Scan for the cell matching the given text and deliver its [X, Y] coordinate at center. 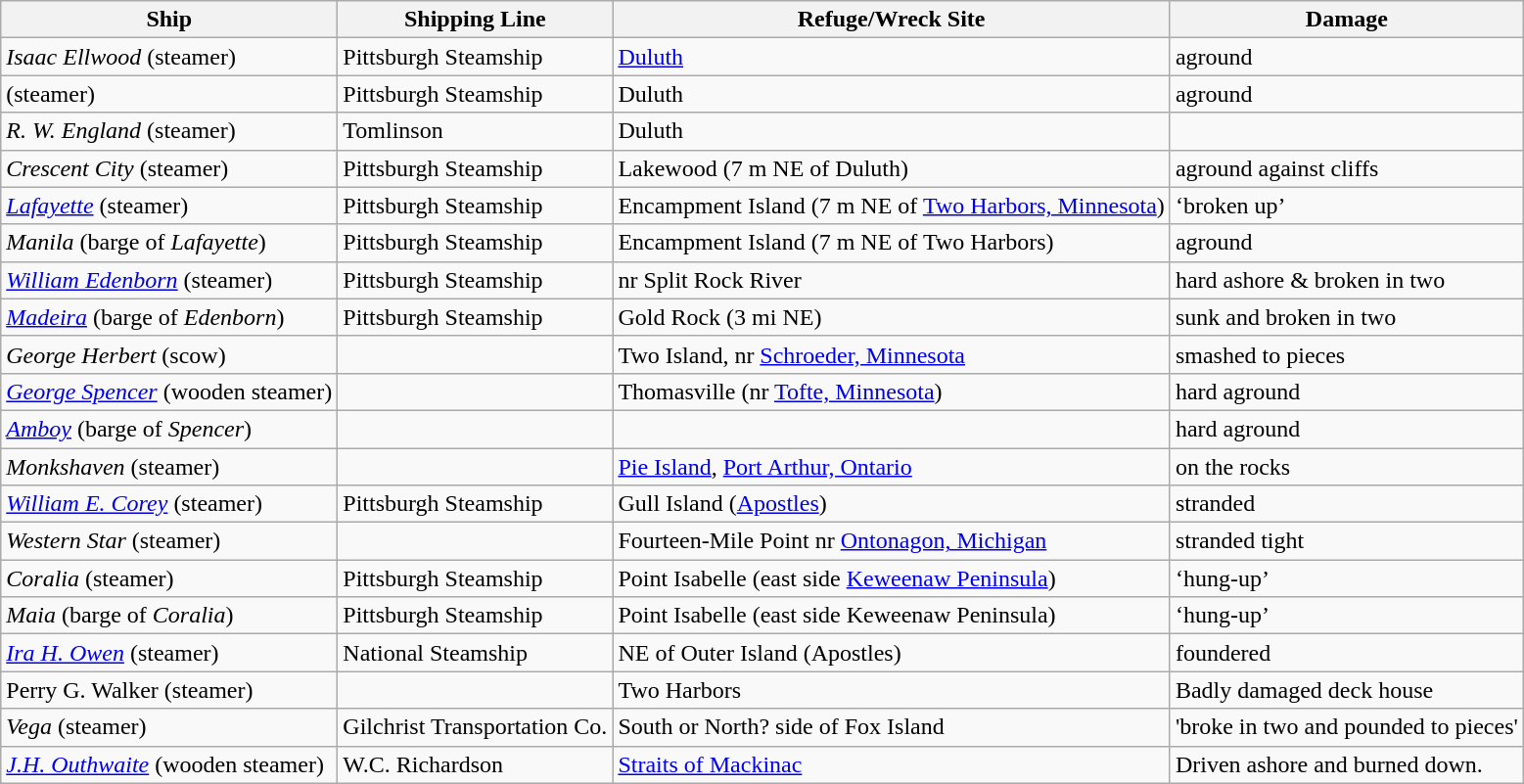
NE of Outer Island (Apostles) [891, 653]
William Edenborn (steamer) [169, 280]
Driven ashore and burned down. [1347, 764]
Vega (steamer) [169, 727]
sunk and broken in two [1347, 317]
foundered [1347, 653]
Encampment Island (7 m NE of Two Harbors, Minnesota) [891, 206]
Maia (barge of Coralia) [169, 616]
Crescent City (steamer) [169, 168]
hard ashore & broken in two [1347, 280]
W.C. Richardson [476, 764]
J.H. Outhwaite (wooden steamer) [169, 764]
Monkshaven (steamer) [169, 467]
Ship [169, 20]
Gull Island (Apostles) [891, 504]
on the rocks [1347, 467]
Pie Island, Port Arthur, Ontario [891, 467]
Two Harbors [891, 690]
Fourteen-Mile Point nr Ontonagon, Michigan [891, 541]
Lakewood (7 m NE of Duluth) [891, 168]
Two Island, nr Schroeder, Minnesota [891, 354]
Western Star (steamer) [169, 541]
William E. Corey (steamer) [169, 504]
aground against cliffs [1347, 168]
Madeira (barge of Edenborn) [169, 317]
Gold Rock (3 mi NE) [891, 317]
Straits of Mackinac [891, 764]
Encampment Island (7 m NE of Two Harbors) [891, 243]
Lafayette (steamer) [169, 206]
nr Split Rock River [891, 280]
Thomasville (nr Tofte, Minnesota) [891, 392]
Manila (barge of Lafayette) [169, 243]
Badly damaged deck house [1347, 690]
Damage [1347, 20]
‘broken up’ [1347, 206]
Refuge/Wreck Site [891, 20]
Tomlinson [476, 131]
Isaac Ellwood (steamer) [169, 57]
George Herbert (scow) [169, 354]
Ira H. Owen (steamer) [169, 653]
stranded [1347, 504]
smashed to pieces [1347, 354]
Perry G. Walker (steamer) [169, 690]
National Steamship [476, 653]
Amboy (barge of Spencer) [169, 429]
(steamer) [169, 94]
Coralia (steamer) [169, 578]
stranded tight [1347, 541]
Shipping Line [476, 20]
'broke in two and pounded to pieces' [1347, 727]
Gilchrist Transportation Co. [476, 727]
R. W. England (steamer) [169, 131]
George Spencer (wooden steamer) [169, 392]
South or North? side of Fox Island [891, 727]
